Output the (X, Y) coordinate of the center of the cell containing the given text.  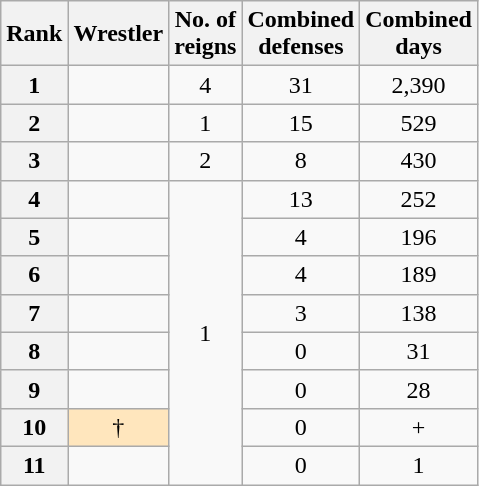
Rank (34, 34)
189 (419, 275)
† (118, 427)
252 (419, 199)
Combineddefenses (301, 34)
7 (34, 313)
430 (419, 161)
529 (419, 123)
9 (34, 389)
138 (419, 313)
13 (301, 199)
+ (419, 427)
Combineddays (419, 34)
Wrestler (118, 34)
15 (301, 123)
5 (34, 237)
11 (34, 465)
No. ofreigns (206, 34)
10 (34, 427)
196 (419, 237)
2,390 (419, 85)
28 (419, 389)
6 (34, 275)
